Capture the cell that displays the provided text and extract its (X, Y) central coordinate. 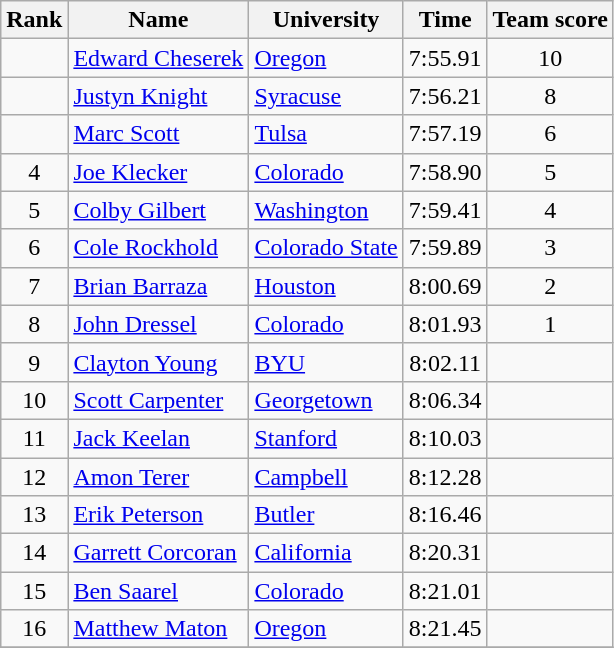
California (326, 553)
Edward Cheserek (158, 58)
11 (34, 438)
Rank (34, 20)
Colby Gilbert (158, 210)
Campbell (326, 477)
8:00.69 (445, 286)
Georgetown (326, 400)
University (326, 20)
Jack Keelan (158, 438)
15 (34, 591)
John Dressel (158, 324)
Butler (326, 515)
1 (550, 324)
8:10.03 (445, 438)
Scott Carpenter (158, 400)
8:06.34 (445, 400)
7:59.89 (445, 248)
8:16.46 (445, 515)
BYU (326, 362)
7 (34, 286)
Stanford (326, 438)
Clayton Young (158, 362)
Matthew Maton (158, 629)
7:55.91 (445, 58)
Name (158, 20)
7:57.19 (445, 134)
7:56.21 (445, 96)
Washington (326, 210)
7:59.41 (445, 210)
Syracuse (326, 96)
Houston (326, 286)
Cole Rockhold (158, 248)
Time (445, 20)
2 (550, 286)
13 (34, 515)
12 (34, 477)
8:21.45 (445, 629)
8:02.11 (445, 362)
Erik Peterson (158, 515)
3 (550, 248)
Tulsa (326, 134)
7:58.90 (445, 172)
Team score (550, 20)
Colorado State (326, 248)
Marc Scott (158, 134)
8:01.93 (445, 324)
8:21.01 (445, 591)
Garrett Corcoran (158, 553)
8:12.28 (445, 477)
14 (34, 553)
Ben Saarel (158, 591)
9 (34, 362)
8:20.31 (445, 553)
Brian Barraza (158, 286)
Joe Klecker (158, 172)
Justyn Knight (158, 96)
16 (34, 629)
Amon Terer (158, 477)
